Locate the cell with the specified text and output its (x, y) center coordinate. 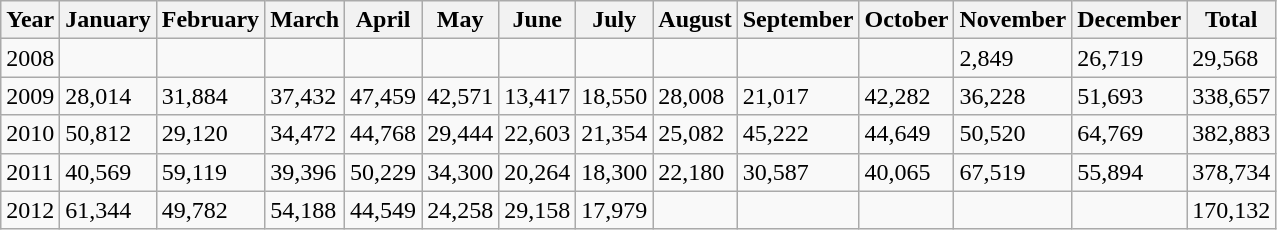
Total (1232, 20)
13,417 (538, 96)
2012 (30, 210)
22,180 (695, 172)
47,459 (384, 96)
34,472 (305, 134)
2010 (30, 134)
50,812 (108, 134)
59,119 (210, 172)
July (614, 20)
18,550 (614, 96)
October (906, 20)
21,017 (798, 96)
50,520 (1013, 134)
54,188 (305, 210)
Year (30, 20)
36,228 (1013, 96)
28,008 (695, 96)
28,014 (108, 96)
24,258 (460, 210)
44,549 (384, 210)
November (1013, 20)
50,229 (384, 172)
55,894 (1130, 172)
40,569 (108, 172)
29,158 (538, 210)
34,300 (460, 172)
51,693 (1130, 96)
29,444 (460, 134)
44,768 (384, 134)
January (108, 20)
67,519 (1013, 172)
21,354 (614, 134)
26,719 (1130, 58)
378,734 (1232, 172)
2011 (30, 172)
40,065 (906, 172)
42,282 (906, 96)
61,344 (108, 210)
17,979 (614, 210)
September (798, 20)
39,396 (305, 172)
May (460, 20)
42,571 (460, 96)
June (538, 20)
December (1130, 20)
2,849 (1013, 58)
2009 (30, 96)
2008 (30, 58)
49,782 (210, 210)
64,769 (1130, 134)
18,300 (614, 172)
338,657 (1232, 96)
30,587 (798, 172)
22,603 (538, 134)
45,222 (798, 134)
25,082 (695, 134)
29,568 (1232, 58)
170,132 (1232, 210)
February (210, 20)
29,120 (210, 134)
20,264 (538, 172)
37,432 (305, 96)
March (305, 20)
382,883 (1232, 134)
August (695, 20)
April (384, 20)
31,884 (210, 96)
44,649 (906, 134)
